Provide the [x, y] coordinate of the cell's center where the given text is located.  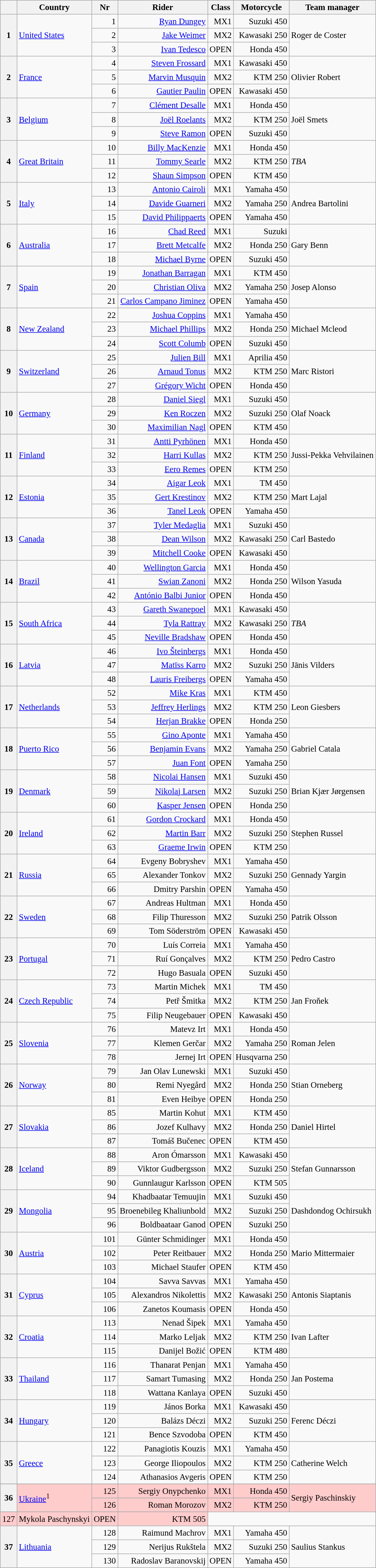
Mario Mittermaier [332, 1253]
117 [105, 1379]
Dashdondog Ochirsukh [332, 1211]
Khadbaatar Temuujin [163, 1197]
60 [105, 805]
105 [105, 1295]
Davide Guarneri [163, 203]
Patrik Olsson [332, 917]
Ken Roczen [163, 413]
Sergiy Onypchenko [163, 1491]
Aron Ómarsson [163, 1155]
86 [105, 1127]
Steve Ramon [163, 133]
Kasper Jensen [163, 805]
Switzerland [54, 372]
Boldbaataar Ganod [163, 1225]
Andreas Hultman [163, 903]
127 [9, 1519]
Canada [54, 539]
53 [105, 707]
Spain [54, 287]
Ferenc Déczi [332, 1421]
Herjan Brakke [163, 721]
Aprilia 450 [261, 357]
Klemen Gerčar [163, 1043]
Jonathan Barragan [163, 273]
Nicolai Hansen [163, 777]
Slovenia [54, 1043]
Andrea Bartolini [332, 203]
Dmitry Parshin [163, 889]
Harri Kullas [163, 455]
Stephen Russel [332, 833]
42 [105, 595]
Thailand [54, 1379]
Marko Leljak [163, 1337]
Bence Szvodoba [163, 1435]
KTM 480 [261, 1351]
38 [105, 539]
Ivo Šteinbergs [163, 651]
António Balbi Junior [163, 595]
Ivan Lafter [332, 1337]
88 [105, 1155]
Tyler Medaglia [163, 525]
54 [105, 721]
47 [105, 665]
45 [105, 637]
Michael Phillips [163, 329]
Steven Frossard [163, 63]
40 [105, 567]
Country [54, 7]
Broenebileg Khaliunbold [163, 1211]
Benjamin Evans [163, 749]
69 [105, 931]
79 [105, 1071]
63 [105, 847]
Ryan Dungey [163, 22]
Antonio Cairoli [163, 189]
96 [105, 1225]
Scott Columb [163, 343]
61 [105, 819]
130 [105, 1561]
Ruí Gonçalves [163, 959]
Günter Schmidinger [163, 1239]
Great Britain [54, 162]
Arnaud Tonus [163, 371]
Netherlands [54, 707]
Josep Alonso [332, 287]
Michael Staufer [163, 1267]
Russia [54, 875]
Stian Orneberg [332, 1085]
115 [105, 1351]
Wilson Yasuda [332, 581]
59 [105, 791]
123 [105, 1463]
Zanetos Koumasis [163, 1309]
Tom Söderström [163, 931]
Ivan Tedesco [163, 50]
George Iliopoulos [163, 1463]
Wattana Kanlaya [163, 1393]
Joshua Coppins [163, 315]
Motorcycle [261, 7]
64 [105, 861]
102 [105, 1253]
52 [105, 693]
Lithuania [54, 1547]
Marvin Musquin [163, 77]
Austria [54, 1253]
Danijel Božić [163, 1351]
Michael Byrne [163, 259]
Jake Weimer [163, 35]
Portugal [54, 959]
Jan Froňek [332, 1001]
39 [105, 553]
Brian Kjær Jørgensen [332, 791]
74 [105, 1001]
101 [105, 1239]
Lauris Freibergs [163, 679]
57 [105, 763]
Dean Wilson [163, 539]
Remi Nyegård [163, 1085]
Neville Bradshaw [163, 637]
89 [105, 1169]
Marc Ristori [332, 372]
United States [54, 36]
Gordon Crockard [163, 819]
Greece [54, 1463]
Gino Aponte [163, 735]
Norway [54, 1085]
Estonia [54, 497]
Belgium [54, 119]
Joël Roelants [163, 119]
Jānis Vilders [332, 665]
Gary Benn [332, 245]
Australia [54, 245]
Daniel Siegl [163, 399]
67 [105, 903]
Cyprus [54, 1295]
Swian Zanoni [163, 581]
Chad Reed [163, 231]
104 [105, 1281]
Alexandros Nikolettis [163, 1295]
Martin Kohut [163, 1113]
76 [105, 1029]
Slovakia [54, 1127]
Mykola Paschynskyi [54, 1519]
124 [105, 1477]
Sergiy Paschinskiy [332, 1498]
Jeffrey Herlings [163, 707]
Latvia [54, 665]
71 [105, 959]
122 [105, 1449]
Alexander Tonkov [163, 875]
Jernej Irt [163, 1057]
78 [105, 1057]
Roman Morozov [163, 1505]
Roger de Coster [332, 36]
77 [105, 1043]
Grégory Wicht [163, 385]
France [54, 77]
116 [105, 1365]
Stefan Gunnarsson [332, 1169]
Nr [105, 7]
113 [105, 1323]
Balázs Déczi [163, 1421]
Saulius Stankus [332, 1547]
Aigar Leok [163, 483]
75 [105, 1015]
Savva Savvas [163, 1281]
Brazil [54, 581]
Viktor Gudbergsson [163, 1169]
41 [105, 581]
Husqvarna 250 [261, 1057]
70 [105, 945]
Gautier Paulin [163, 91]
Gareth Swanepoel [163, 609]
Gabriel Catala [332, 749]
Shaun Simpson [163, 175]
Athanasios Avgeris [163, 1477]
Iceland [54, 1169]
56 [105, 749]
Martin Michek [163, 987]
66 [105, 889]
55 [105, 735]
68 [105, 917]
80 [105, 1085]
Mongolia [54, 1211]
72 [105, 973]
Puerto Rico [54, 749]
126 [105, 1505]
Wellington Garcia [163, 567]
Mitchell Cooke [163, 553]
Filip Neugebauer [163, 1015]
Billy MacKenzie [163, 147]
128 [105, 1533]
Gennady Yargin [332, 875]
Sweden [54, 917]
Jozef Kulhavy [163, 1127]
Class [221, 7]
Tyla Rattray [163, 623]
106 [105, 1309]
87 [105, 1141]
Mart Lajal [332, 497]
Samart Tumasing [163, 1379]
Denmark [54, 791]
Antonis Siaptanis [332, 1295]
Luís Correia [163, 945]
Christian Oliva [163, 287]
Ireland [54, 833]
Finland [54, 455]
43 [105, 609]
Peter Reitbauer [163, 1253]
Thanarat Penjan [163, 1365]
Antti Pyrhönen [163, 441]
Jan Olav Lunewski [163, 1071]
Juan Font [163, 763]
Hugo Basuala [163, 973]
118 [105, 1393]
Nenad Šipek [163, 1323]
Catherine Welch [332, 1463]
81 [105, 1099]
58 [105, 777]
Raimund Machrov [163, 1533]
Leon Giesbers [332, 707]
Suzuki [261, 231]
Gert Krestinov [163, 497]
114 [105, 1337]
Jan Postema [332, 1379]
Italy [54, 203]
Even Heibye [163, 1099]
Pedro Castro [332, 959]
South Africa [54, 623]
Tomáš Bučenec [163, 1141]
Martin Barr [163, 833]
Rider [163, 7]
65 [105, 875]
Daniel Hirtel [332, 1127]
62 [105, 833]
Olivier Robert [332, 77]
Matīss Karro [163, 665]
Brett Metcalfe [163, 245]
Ukraine1 [54, 1498]
Hungary [54, 1421]
Nerijus Rukštela [163, 1547]
44 [105, 623]
Carlos Campano Jiminez [163, 301]
Czech Republic [54, 1001]
Gunnlaugur Karlsson [163, 1183]
90 [105, 1183]
129 [105, 1547]
Clément Desalle [163, 105]
New Zealand [54, 329]
Graeme Irwin [163, 847]
103 [105, 1267]
125 [105, 1491]
120 [105, 1421]
Panagiotis Kouzis [163, 1449]
Michael Mcleod [332, 329]
Maximilian Nagl [163, 427]
73 [105, 987]
Evgeny Bobryshev [163, 861]
Petř Šmitka [163, 1001]
Roman Jelen [332, 1043]
Radoslav Baranovskij [163, 1561]
121 [105, 1435]
Mike Kras [163, 693]
Filip Thuresson [163, 917]
95 [105, 1211]
85 [105, 1113]
David Philippaerts [163, 217]
119 [105, 1407]
Croatia [54, 1337]
Eero Remes [163, 469]
Tanel Leok [163, 511]
Olaf Noack [332, 413]
Tommy Searle [163, 161]
Germany [54, 413]
Joël Smets [332, 119]
46 [105, 651]
Jussi-Pekka Vehvilainen [332, 455]
Matevz Irt [163, 1029]
Team manager [332, 7]
94 [105, 1197]
János Borka [163, 1407]
Carl Bastedo [332, 539]
Nikolaj Larsen [163, 791]
48 [105, 679]
Julien Bill [163, 357]
